Determine the (x, y) coordinate at the center of the cell enclosing the given text.  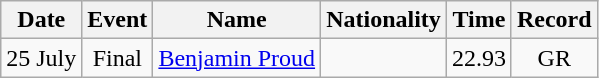
Time (478, 20)
Record (554, 20)
Name (237, 20)
Event (118, 20)
Final (118, 58)
Benjamin Proud (237, 58)
Nationality (384, 20)
GR (554, 58)
22.93 (478, 58)
25 July (42, 58)
Date (42, 20)
